Detect which cell encompasses the target text, then output its (X, Y) center coordinate. 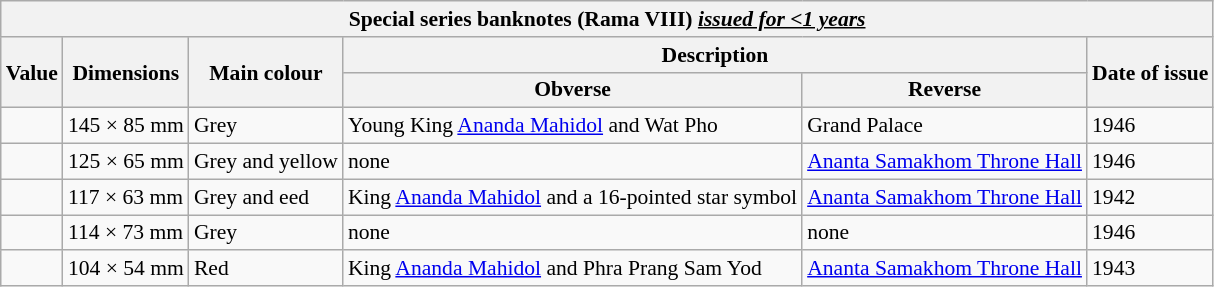
Red (266, 269)
Date of issue (1150, 72)
Special series banknotes (Rama VIII) issued for <1 years (608, 19)
117 × 63 mm (126, 197)
Obverse (572, 90)
104 × 54 mm (126, 269)
Dimensions (126, 72)
1943 (1150, 269)
Grey and eed (266, 197)
Grand Palace (944, 126)
Grey and yellow (266, 162)
125 × 65 mm (126, 162)
114 × 73 mm (126, 233)
King Ananda Mahidol and Phra Prang Sam Yod (572, 269)
1942 (1150, 197)
Young King Ananda Mahidol and Wat Pho (572, 126)
Description (715, 55)
King Ananda Mahidol and a 16-pointed star symbol (572, 197)
Value (32, 72)
Main colour (266, 72)
Reverse (944, 90)
145 × 85 mm (126, 126)
